Identify which cell holds the provided text, then report its (X, Y) central coordinate. 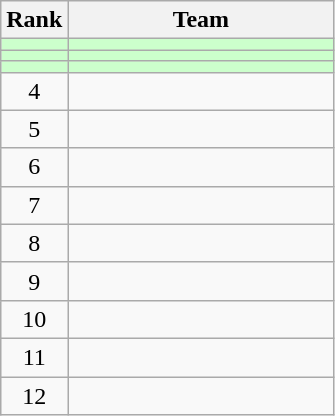
12 (34, 395)
Rank (34, 20)
4 (34, 91)
7 (34, 205)
6 (34, 167)
9 (34, 281)
8 (34, 243)
Team (201, 20)
10 (34, 319)
5 (34, 129)
11 (34, 357)
